Output the (x, y) coordinate of the center of the cell containing the given text.  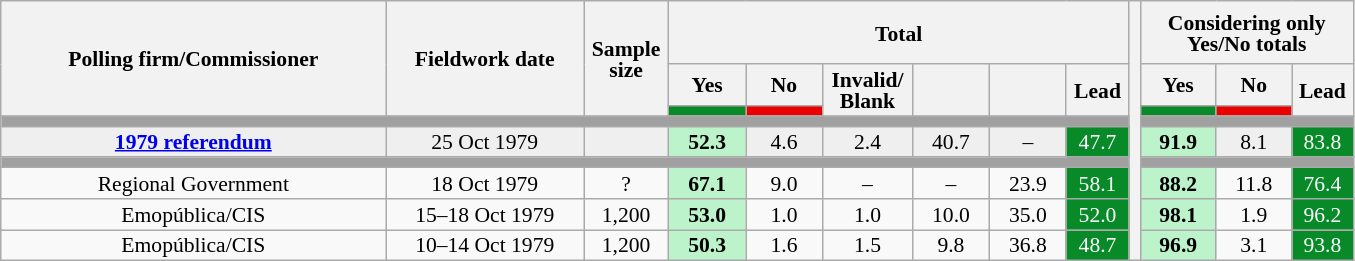
Fieldwork date (485, 58)
48.7 (1097, 246)
35.0 (1028, 214)
Total (899, 32)
3.1 (1254, 246)
91.9 (1178, 142)
36.8 (1028, 246)
15–18 Oct 1979 (485, 214)
1.5 (867, 246)
Invalid/Blank (867, 90)
18 Oct 1979 (485, 184)
52.0 (1097, 214)
Regional Government (194, 184)
4.6 (784, 142)
47.7 (1097, 142)
58.1 (1097, 184)
10–14 Oct 1979 (485, 246)
23.9 (1028, 184)
Considering onlyYes/No totals (1246, 32)
2.4 (867, 142)
96.9 (1178, 246)
98.1 (1178, 214)
? (626, 184)
93.8 (1322, 246)
8.1 (1254, 142)
Polling firm/Commissioner (194, 58)
11.8 (1254, 184)
1.9 (1254, 214)
10.0 (950, 214)
67.1 (708, 184)
52.3 (708, 142)
76.4 (1322, 184)
53.0 (708, 214)
50.3 (708, 246)
9.0 (784, 184)
9.8 (950, 246)
88.2 (1178, 184)
Sample size (626, 58)
40.7 (950, 142)
25 Oct 1979 (485, 142)
96.2 (1322, 214)
1.6 (784, 246)
83.8 (1322, 142)
1979 referendum (194, 142)
